Capture the cell that displays the provided text and extract its [X, Y] central coordinate. 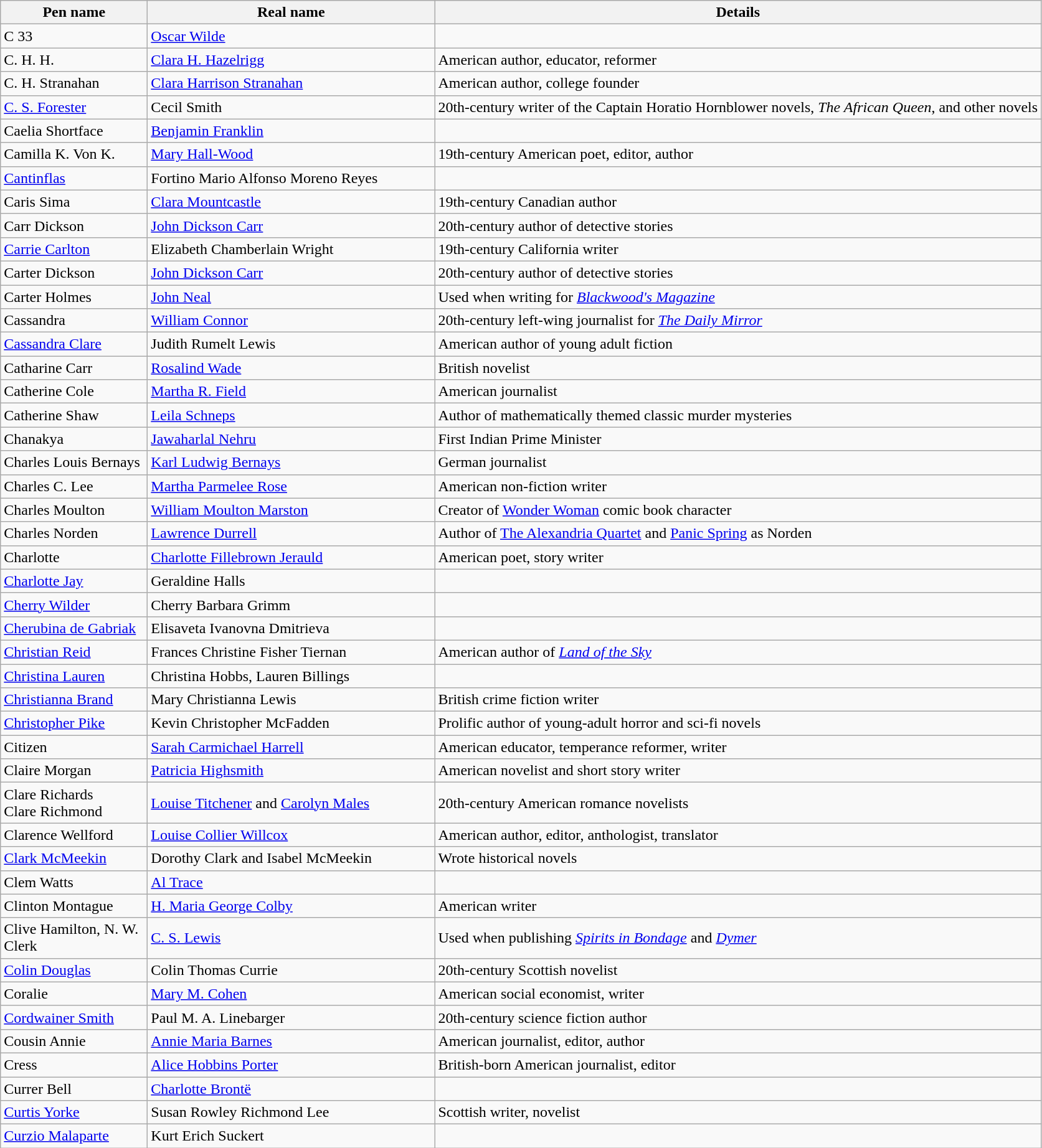
Cantinflas [74, 178]
Fortino Mario Alfonso Moreno Reyes [291, 178]
Charlotte Brontë [291, 1089]
Colin Douglas [74, 970]
Christianna Brand [74, 700]
American novelist and short story writer [738, 771]
Charles C. Lee [74, 486]
Cousin Annie [74, 1041]
Colin Thomas Currie [291, 970]
Carrie Carlton [74, 249]
Elizabeth Chamberlain Wright [291, 249]
Cress [74, 1065]
C. H. H. [74, 60]
Jawaharlal Nehru [291, 439]
Camilla K. Von K. [74, 154]
Mary M. Cohen [291, 994]
C 33 [74, 36]
Curzio Malaparte [74, 1136]
Cherry Wilder [74, 605]
American author, editor, anthologist, translator [738, 835]
Caelia Shortface [74, 131]
Benjamin Franklin [291, 131]
Christopher Pike [74, 723]
Currer Bell [74, 1089]
C. S. Lewis [291, 938]
Louise Titchener and Carolyn Males [291, 803]
Frances Christine Fisher Tiernan [291, 652]
Charles Norden [74, 534]
Oscar Wilde [291, 36]
Catharine Carr [74, 368]
Alice Hobbins Porter [291, 1065]
Chanakya [74, 439]
Used when writing for Blackwood's Magazine [738, 297]
American author of Land of the Sky [738, 652]
20th-century left-wing journalist for The Daily Mirror [738, 321]
Rosalind Wade [291, 368]
C. H. Stranahan [74, 83]
Christina Hobbs, Lauren Billings [291, 675]
Charlotte Jay [74, 581]
Mary Hall-Wood [291, 154]
Scottish writer, novelist [738, 1113]
American journalist, editor, author [738, 1041]
Charles Moulton [74, 510]
Clara Harrison Stranahan [291, 83]
Clive Hamilton, N. W. Clerk [74, 938]
William Moulton Marston [291, 510]
Patricia Highsmith [291, 771]
American educator, temperance reformer, writer [738, 747]
Christina Lauren [74, 675]
Carter Holmes [74, 297]
20th-century writer of the Captain Horatio Hornblower novels, The African Queen, and other novels [738, 107]
20th-century science fiction author [738, 1017]
Clark McMeekin [74, 859]
Cecil Smith [291, 107]
Kevin Christopher McFadden [291, 723]
British crime fiction writer [738, 700]
Martha R. Field [291, 392]
Elisaveta Ivanovna Dmitrieva [291, 628]
American non-fiction writer [738, 486]
Cassandra [74, 321]
British-born American journalist, editor [738, 1065]
Clare Richards Clare Richmond [74, 803]
Pen name [74, 12]
American social economist, writer [738, 994]
Cherry Barbara Grimm [291, 605]
Cassandra Clare [74, 344]
Catherine Cole [74, 392]
Carter Dickson [74, 273]
Kurt Erich Suckert [291, 1136]
Author of The Alexandria Quartet and Panic Spring as Norden [738, 534]
Clinton Montague [74, 906]
Mary Christianna Lewis [291, 700]
Judith Rumelt Lewis [291, 344]
Real name [291, 12]
H. Maria George Colby [291, 906]
American journalist [738, 392]
Creator of Wonder Woman comic book character [738, 510]
20th-century American romance novelists [738, 803]
Karl Ludwig Bernays [291, 463]
Lawrence Durrell [291, 534]
Cordwainer Smith [74, 1017]
Louise Collier Willcox [291, 835]
20th-century Scottish novelist [738, 970]
Wrote historical novels [738, 859]
Geraldine Halls [291, 581]
William Connor [291, 321]
Author of mathematically themed classic murder mysteries [738, 415]
Dorothy Clark and Isabel McMeekin [291, 859]
Coralie [74, 994]
American author of young adult fiction [738, 344]
Charles Louis Bernays [74, 463]
John Neal [291, 297]
Citizen [74, 747]
Clem Watts [74, 882]
Curtis Yorke [74, 1113]
Charlotte [74, 557]
American author, educator, reformer [738, 60]
Used when publishing Spirits in Bondage and Dymer [738, 938]
Clarence Wellford [74, 835]
American writer [738, 906]
Cherubina de Gabriak [74, 628]
Charlotte Fillebrown Jerauld [291, 557]
German journalist [738, 463]
Claire Morgan [74, 771]
Martha Parmelee Rose [291, 486]
Susan Rowley Richmond Lee [291, 1113]
American poet, story writer [738, 557]
Catherine Shaw [74, 415]
Carr Dickson [74, 225]
Christian Reid [74, 652]
19th-century American poet, editor, author [738, 154]
Clara Mountcastle [291, 202]
Annie Maria Barnes [291, 1041]
Caris Sima [74, 202]
Leila Schneps [291, 415]
Paul M. A. Linebarger [291, 1017]
Details [738, 12]
Prolific author of young-adult horror and sci-fi novels [738, 723]
Sarah Carmichael Harrell [291, 747]
Clara H. Hazelrigg [291, 60]
C. S. Forester [74, 107]
British novelist [738, 368]
First Indian Prime Minister [738, 439]
19th-century Canadian author [738, 202]
Al Trace [291, 882]
American author, college founder [738, 83]
19th-century California writer [738, 249]
